Provide the [x, y] coordinate of the cell's center where the given text is located.  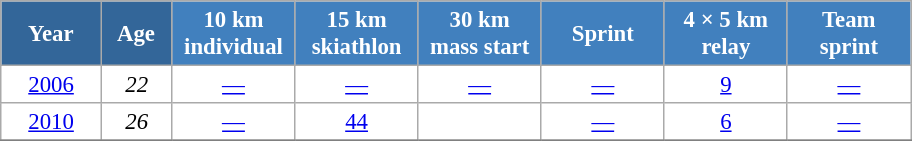
22 [136, 85]
44 [356, 122]
2010 [52, 122]
Sprint [602, 34]
Team sprint [848, 34]
9 [726, 85]
4 × 5 km relay [726, 34]
10 km individual [234, 34]
2006 [52, 85]
30 km mass start [480, 34]
15 km skiathlon [356, 34]
26 [136, 122]
Age [136, 34]
Year [52, 34]
6 [726, 122]
